Scan for the cell matching the given text and deliver its [x, y] coordinate at center. 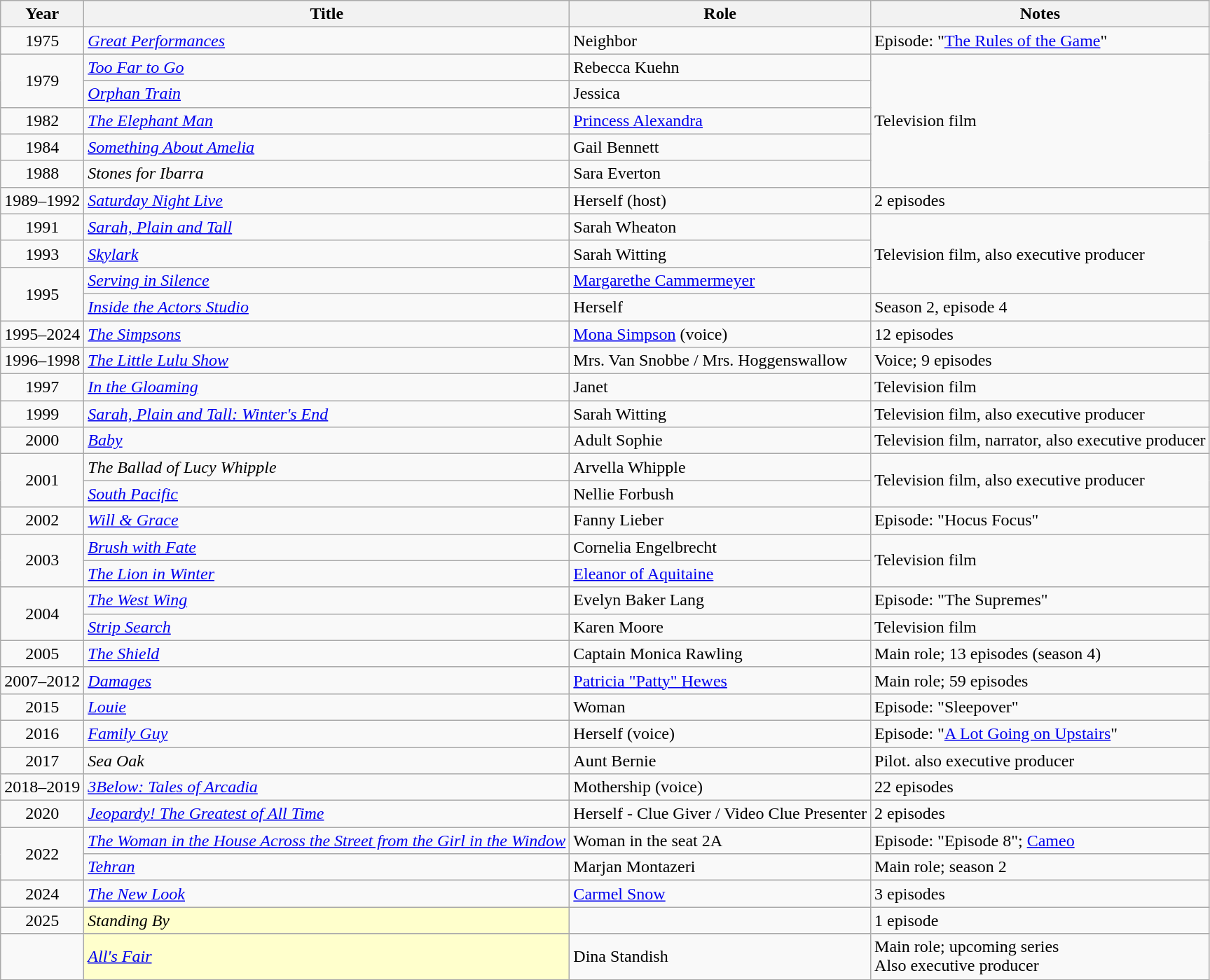
Episode: "The Supremes" [1040, 600]
The Woman in the House Across the Street from the Girl in the Window [326, 841]
Arvella Whipple [720, 467]
The Ballad of Lucy Whipple [326, 467]
Baby [326, 441]
Episode: "A Lot Going on Upstairs" [1040, 733]
2003 [42, 560]
Will & Grace [326, 520]
Jeopardy! The Greatest of All Time [326, 814]
Dina Standish [720, 957]
The Shield [326, 654]
Princess Alexandra [720, 120]
Inside the Actors Studio [326, 307]
The Little Lulu Show [326, 361]
1993 [42, 254]
2022 [42, 854]
22 episodes [1040, 787]
The Elephant Man [326, 120]
Main role; 59 episodes [1040, 680]
All's Fair [326, 957]
Herself - Clue Giver / Video Clue Presenter [720, 814]
Skylark [326, 254]
Sarah, Plain and Tall [326, 227]
1995 [42, 294]
Episode: "The Rules of the Game" [1040, 41]
Orphan Train [326, 94]
Mothership (voice) [720, 787]
Family Guy [326, 733]
South Pacific [326, 494]
1991 [42, 227]
Karen Moore [720, 627]
Television film, narrator, also executive producer [1040, 441]
The Simpsons [326, 334]
Mrs. Van Snobbe / Mrs. Hoggenswallow [720, 361]
Marjan Montazeri [720, 867]
The Lion in Winter [326, 574]
2005 [42, 654]
The West Wing [326, 600]
2002 [42, 520]
Something About Amelia [326, 147]
Damages [326, 680]
Mona Simpson (voice) [720, 334]
1996–1998 [42, 361]
2018–2019 [42, 787]
Neighbor [720, 41]
Main role; season 2 [1040, 867]
Tehran [326, 867]
Notes [1040, 14]
2000 [42, 441]
Cornelia Engelbrecht [720, 547]
In the Gloaming [326, 387]
1989–1992 [42, 200]
Rebecca Kuehn [720, 67]
Great Performances [326, 41]
Sarah, Plain and Tall: Winter's End [326, 414]
Gail Bennett [720, 147]
2024 [42, 894]
1982 [42, 120]
Woman in the seat 2A [720, 841]
2001 [42, 481]
3Below: Tales of Arcadia [326, 787]
The New Look [326, 894]
Serving in Silence [326, 280]
1999 [42, 414]
3 episodes [1040, 894]
Standing By [326, 920]
Herself (voice) [720, 733]
Nellie Forbush [720, 494]
12 episodes [1040, 334]
1984 [42, 147]
Aunt Bernie [720, 760]
Captain Monica Rawling [720, 654]
Janet [720, 387]
Herself [720, 307]
2020 [42, 814]
2007–2012 [42, 680]
Eleanor of Aquitaine [720, 574]
Pilot. also executive producer [1040, 760]
1 episode [1040, 920]
Sara Everton [720, 174]
Evelyn Baker Lang [720, 600]
Fanny Lieber [720, 520]
1995–2024 [42, 334]
2016 [42, 733]
Main role; 13 episodes (season 4) [1040, 654]
1975 [42, 41]
Episode: "Sleepover" [1040, 707]
1997 [42, 387]
1988 [42, 174]
Brush with Fate [326, 547]
Season 2, episode 4 [1040, 307]
Jessica [720, 94]
Adult Sophie [720, 441]
Sarah Wheaton [720, 227]
Episode: "Hocus Focus" [1040, 520]
Herself (host) [720, 200]
2025 [42, 920]
2017 [42, 760]
Too Far to Go [326, 67]
2004 [42, 614]
Voice; 9 episodes [1040, 361]
Woman [720, 707]
Louie [326, 707]
Episode: "Episode 8"; Cameo [1040, 841]
1979 [42, 81]
Role [720, 14]
Patricia "Patty" Hewes [720, 680]
Main role; upcoming seriesAlso executive producer [1040, 957]
Saturday Night Live [326, 200]
Stones for Ibarra [326, 174]
Title [326, 14]
2015 [42, 707]
Carmel Snow [720, 894]
Margarethe Cammermeyer [720, 280]
Year [42, 14]
Sea Oak [326, 760]
Strip Search [326, 627]
